Identify which cell holds the provided text, then report its [X, Y] central coordinate. 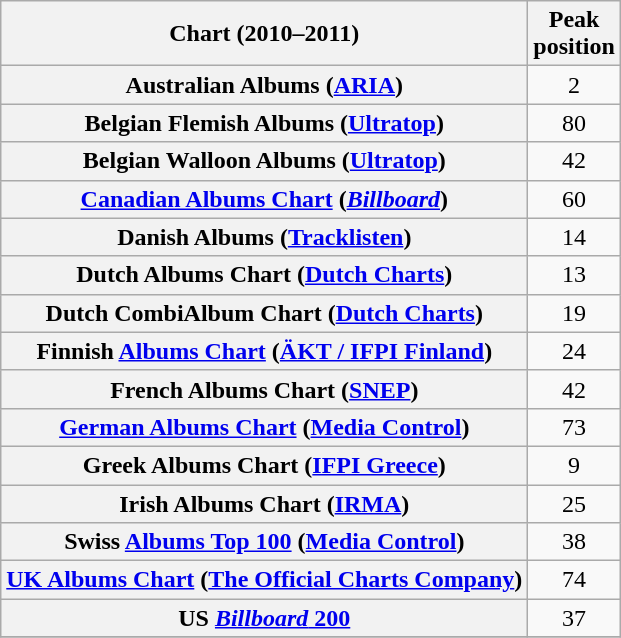
9 [574, 465]
Dutch Albums Chart (Dutch Charts) [264, 275]
Finnish Albums Chart (ÄKT / IFPI Finland) [264, 351]
60 [574, 199]
French Albums Chart (SNEP) [264, 389]
13 [574, 275]
German Albums Chart (Media Control) [264, 427]
74 [574, 580]
Belgian Walloon Albums (Ultratop) [264, 161]
19 [574, 313]
Australian Albums (ARIA) [264, 85]
Irish Albums Chart (IRMA) [264, 503]
Belgian Flemish Albums (Ultratop) [264, 123]
Dutch CombiAlbum Chart (Dutch Charts) [264, 313]
UK Albums Chart (The Official Charts Company) [264, 580]
Canadian Albums Chart (Billboard) [264, 199]
73 [574, 427]
25 [574, 503]
Swiss Albums Top 100 (Media Control) [264, 542]
US Billboard 200 [264, 618]
37 [574, 618]
24 [574, 351]
Chart (2010–2011) [264, 34]
Peakposition [574, 34]
14 [574, 237]
2 [574, 85]
Greek Albums Chart (IFPI Greece) [264, 465]
Danish Albums (Tracklisten) [264, 237]
38 [574, 542]
80 [574, 123]
